Return [X, Y] of the center of cell containing provided text 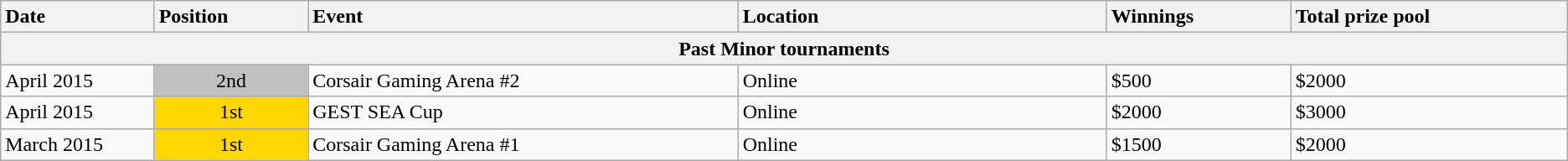
2nd [231, 80]
Date [77, 17]
$3000 [1429, 112]
Event [523, 17]
$1500 [1199, 144]
GEST SEA Cup [523, 112]
Past Minor tournaments [784, 49]
Position [231, 17]
Corsair Gaming Arena #2 [523, 80]
Total prize pool [1429, 17]
March 2015 [77, 144]
Winnings [1199, 17]
Corsair Gaming Arena #1 [523, 144]
$500 [1199, 80]
Location [922, 17]
